Provide the (x, y) coordinate of the cell's center where the given text is located.  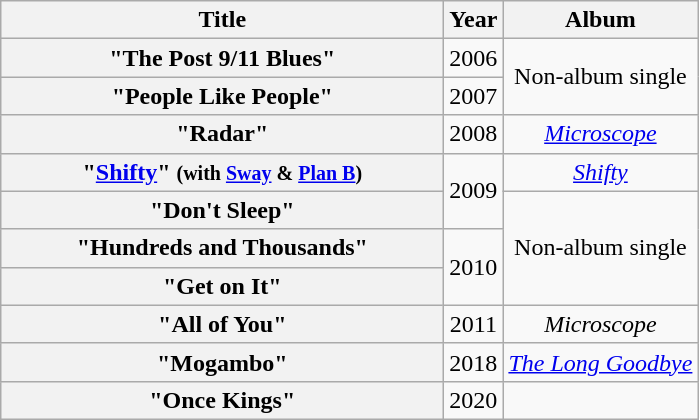
Title (222, 20)
Year (474, 20)
2011 (474, 324)
"Once Kings" (222, 400)
2018 (474, 362)
"Shifty" (with Sway & Plan B) (222, 172)
Album (600, 20)
2008 (474, 134)
2007 (474, 96)
Shifty (600, 172)
"People Like People" (222, 96)
2020 (474, 400)
2010 (474, 267)
"Hundreds and Thousands" (222, 248)
"Radar" (222, 134)
"Get on It" (222, 286)
2006 (474, 58)
"The Post 9/11 Blues" (222, 58)
2009 (474, 191)
"All of You" (222, 324)
"Don't Sleep" (222, 210)
"Mogambo" (222, 362)
The Long Goodbye (600, 362)
